Scan for the cell matching the given text and deliver its [x, y] coordinate at center. 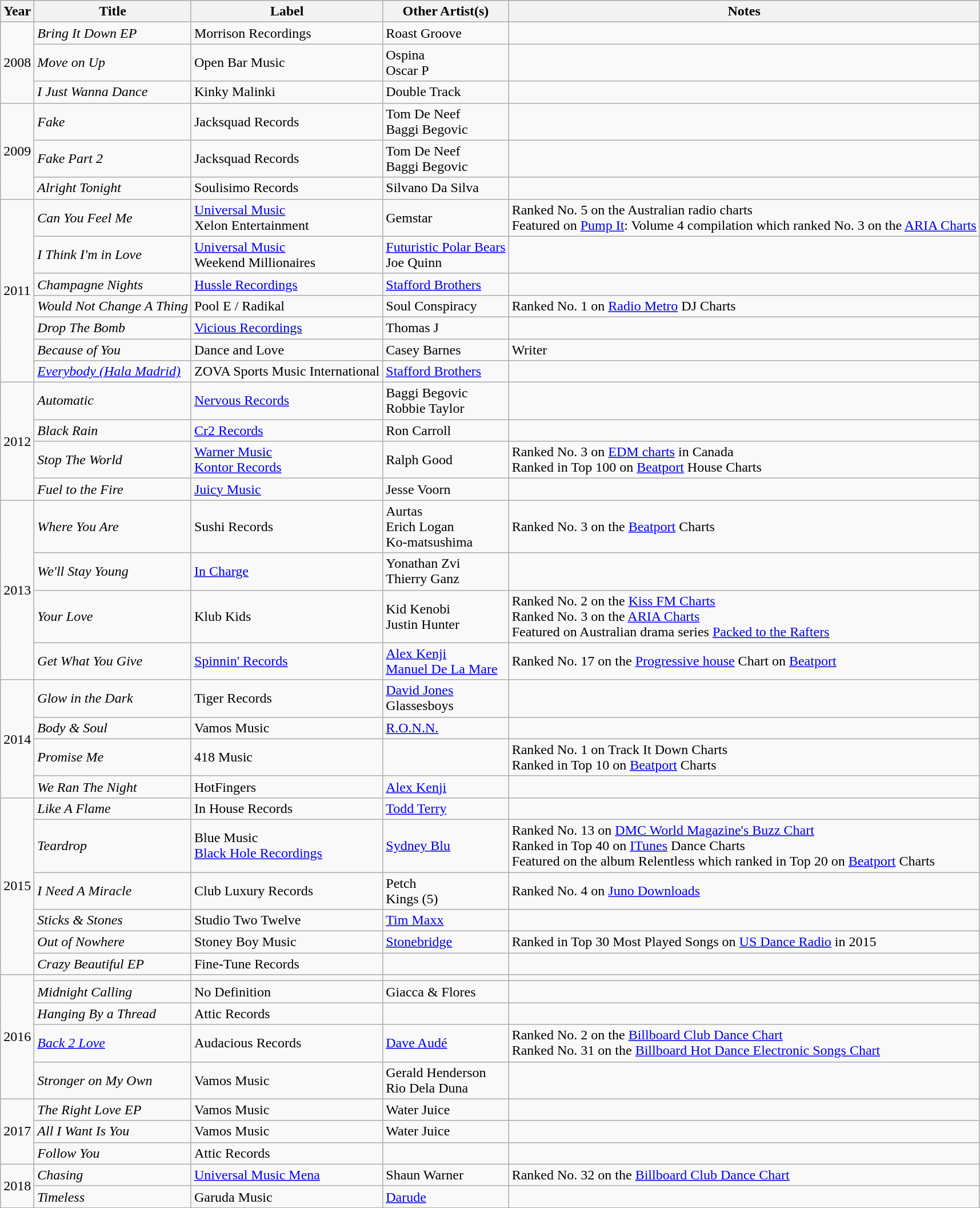
Juicy Music [287, 489]
Fake Part 2 [113, 159]
Dance and Love [287, 349]
HotFingers [287, 787]
Tiger Records [287, 699]
Sydney Blu [446, 846]
Audacious Records [287, 1043]
2012 [17, 441]
Can You Feel Me [113, 217]
Body & Soul [113, 728]
Soul Conspiracy [446, 306]
Double Track [446, 92]
Out of Nowhere [113, 942]
I Just Wanna Dance [113, 92]
Ranked No. 3 on the Beatport Charts [744, 527]
Back 2 Love [113, 1043]
Teardrop [113, 846]
Your Love [113, 616]
2009 [17, 151]
Move on Up [113, 63]
Alex Kenji [446, 787]
Drop The Bomb [113, 328]
Automatic [113, 401]
Ranked No. 32 on the Billboard Club Dance Chart [744, 1175]
418 Music [287, 757]
2018 [17, 1186]
Sticks & Stones [113, 920]
We'll Stay Young [113, 572]
Ranked No. 1 on Track It Down ChartsRanked in Top 10 on Beatport Charts [744, 757]
In Charge [287, 572]
Gerald HendersonRio Dela Duna [446, 1081]
Kinky Malinki [287, 92]
Shaun Warner [446, 1175]
Sushi Records [287, 527]
Chasing [113, 1175]
Universal MusicWeekend Millionaires [287, 255]
Stop The World [113, 460]
Would Not Change A Thing [113, 306]
Ranked No. 1 on Radio Metro DJ Charts [744, 306]
Fuel to the Fire [113, 489]
Tim Maxx [446, 920]
Universal MusicXelon Entertainment [287, 217]
Where You Are [113, 527]
Ranked in Top 30 Most Played Songs on US Dance Radio in 2015 [744, 942]
Ranked No. 4 on Juno Downloads [744, 891]
Cr2 Records [287, 430]
AurtasErich LoganKo-matsushima [446, 527]
Ranked No. 17 on the Progressive house Chart on Beatport [744, 661]
Hanging By a Thread [113, 1014]
Like A Flame [113, 808]
I Think I'm in Love [113, 255]
All I Want Is You [113, 1131]
The Right Love EP [113, 1110]
Title [113, 11]
Hussle Recordings [287, 284]
Ron Carroll [446, 430]
Morrison Recordings [287, 33]
Nervous Records [287, 401]
Silvano Da Silva [446, 188]
Because of You [113, 349]
Pool E / Radikal [287, 306]
Blue MusicBlack Hole Recordings [287, 846]
Soulisimo Records [287, 188]
Yonathan ZviThierry Ganz [446, 572]
Studio Two Twelve [287, 920]
Warner MusicKontor Records [287, 460]
Ranked No. 2 on the Kiss FM ChartsRanked No. 3 on the ARIA ChartsFeatured on Australian drama series Packed to the Rafters [744, 616]
Vicious Recordings [287, 328]
Glow in the Dark [113, 699]
Alright Tonight [113, 188]
ZOVA Sports Music International [287, 372]
Kid KenobiJustin Hunter [446, 616]
Stoney Boy Music [287, 942]
Futuristic Polar BearsJoe Quinn [446, 255]
Bring It Down EP [113, 33]
2011 [17, 290]
Spinnin' Records [287, 661]
2015 [17, 886]
Writer [744, 349]
Crazy Beautiful EP [113, 964]
Notes [744, 11]
Alex KenjiManuel De La Mare [446, 661]
Giacca & Flores [446, 992]
Open Bar Music [287, 63]
Roast Groove [446, 33]
We Ran The Night [113, 787]
Midnight Calling [113, 992]
Ranked No. 3 on EDM charts in CanadaRanked in Top 100 on Beatport House Charts [744, 460]
I Need A Miracle [113, 891]
PetchKings (5) [446, 891]
2016 [17, 1037]
Stronger on My Own [113, 1081]
Other Artist(s) [446, 11]
Everybody (Hala Madrid) [113, 372]
Club Luxury Records [287, 891]
2013 [17, 590]
Ranked No. 5 on the Australian radio chartsFeatured on Pump It: Volume 4 compilation which ranked No. 3 on the ARIA Charts [744, 217]
Todd Terry [446, 808]
Fine-Tune Records [287, 964]
R.O.N.N. [446, 728]
Darude [446, 1197]
Thomas J [446, 328]
David JonesGlassesboys [446, 699]
Stonebridge [446, 942]
Follow You [113, 1153]
No Definition [287, 992]
2014 [17, 739]
OspinaOscar P [446, 63]
Label [287, 11]
Fake [113, 121]
Baggi BegovicRobbie Taylor [446, 401]
Year [17, 11]
In House Records [287, 808]
Ralph Good [446, 460]
Casey Barnes [446, 349]
Promise Me [113, 757]
Black Rain [113, 430]
Timeless [113, 1197]
Ranked No. 2 on the Billboard Club Dance ChartRanked No. 31 on the Billboard Hot Dance Electronic Songs Chart [744, 1043]
Get What You Give [113, 661]
Universal Music Mena [287, 1175]
2008 [17, 63]
Jesse Voorn [446, 489]
Dave Audé [446, 1043]
Garuda Music [287, 1197]
Gemstar [446, 217]
Klub Kids [287, 616]
2017 [17, 1131]
Champagne Nights [113, 284]
